Identify which cell holds the provided text, then report its (X, Y) central coordinate. 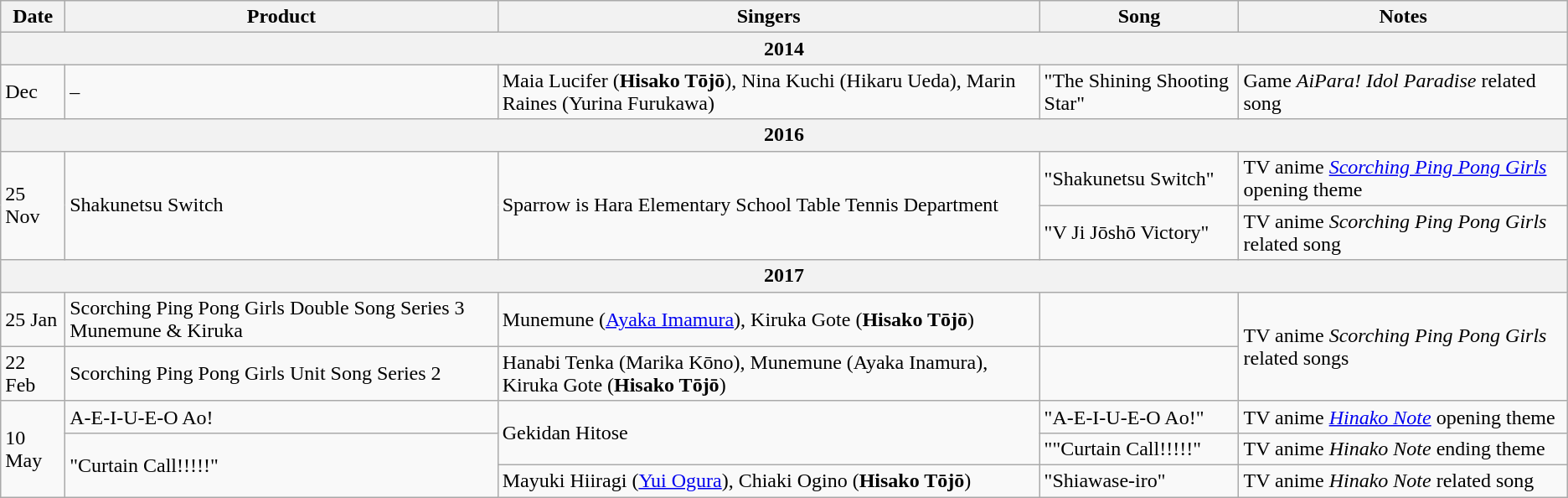
"Curtain Call!!!!!" (281, 464)
22 Feb (34, 374)
""Curtain Call!!!!!" (1139, 449)
TV anime Hinako Note opening theme (1403, 417)
Dec (34, 92)
Scorching Ping Pong Girls Double Song Series 3 Munemune & Kiruka (281, 319)
A-E-I-U-E-O Ao! (281, 417)
Maia Lucifer (Hisako Tōjō), Nina Kuchi (Hikaru Ueda), Marin Raines (Yurina Furukawa) (769, 92)
10 May (34, 449)
Song (1139, 17)
Hanabi Tenka (Marika Kōno), Munemune (Ayaka Inamura), Kiruka Gote (Hisako Tōjō) (769, 374)
Game AiPara! Idol Paradise related song (1403, 92)
TV anime Scorching Ping Pong Girls opening theme (1403, 178)
"Shakunetsu Switch" (1139, 178)
2014 (784, 49)
Notes (1403, 17)
"V Ji Jōshō Victory" (1139, 233)
2016 (784, 135)
Sparrow is Hara Elementary School Table Tennis Department (769, 205)
Gekidan Hitose (769, 433)
Munemune (Ayaka Imamura), Kiruka Gote (Hisako Tōjō) (769, 319)
TV anime Hinako Note ending theme (1403, 449)
– (281, 92)
"Shiawase-iro" (1139, 480)
TV anime Hinako Note related song (1403, 480)
Date (34, 17)
Shakunetsu Switch (281, 205)
TV anime Scorching Ping Pong Girls related songs (1403, 346)
2017 (784, 276)
Mayuki Hiiragi (Yui Ogura), Chiaki Ogino (Hisako Tōjō) (769, 480)
Product (281, 17)
"A-E-I-U-E-O Ao!" (1139, 417)
25 Jan (34, 319)
25 Nov (34, 205)
"The Shining Shooting Star" (1139, 92)
TV anime Scorching Ping Pong Girls related song (1403, 233)
Scorching Ping Pong Girls Unit Song Series 2 (281, 374)
Singers (769, 17)
